Capture the cell that displays the provided text and extract its (X, Y) central coordinate. 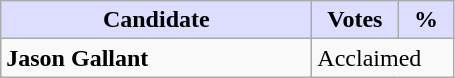
Jason Gallant (156, 58)
Votes (355, 20)
Candidate (156, 20)
% (426, 20)
Acclaimed (383, 58)
